For the text-containing cell, return its midpoint in [X, Y] coordinate format. 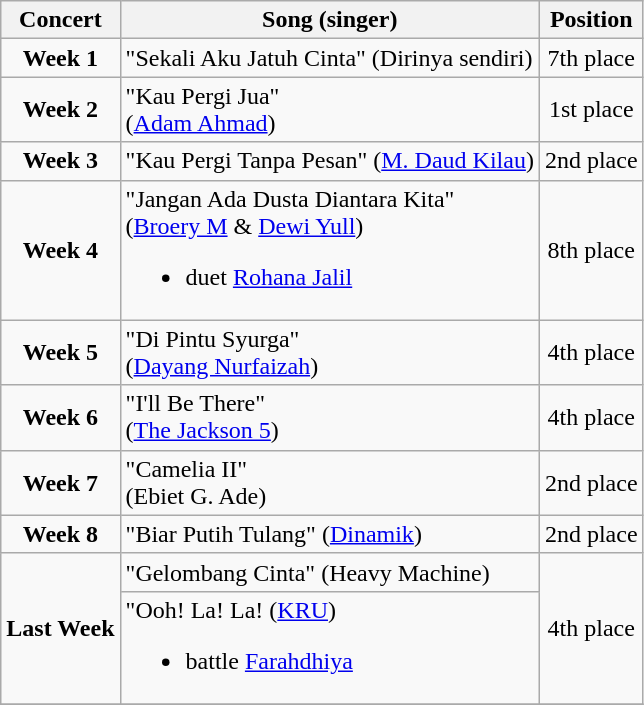
Week 3 [60, 161]
Week 5 [60, 352]
8th place [591, 250]
"Kau Pergi Tanpa Pesan" (M. Daud Kilau) [330, 161]
Week 2 [60, 110]
"Ooh! La! La! (KRU)battle Farahdhiya [330, 648]
"Di Pintu Syurga" (Dayang Nurfaizah) [330, 352]
Week 1 [60, 58]
1st place [591, 110]
Week 7 [60, 482]
"Biar Putih Tulang" (Dinamik) [330, 534]
Week 4 [60, 250]
"Jangan Ada Dusta Diantara Kita" (Broery M & Dewi Yull)duet Rohana Jalil [330, 250]
Concert [60, 20]
"Gelombang Cinta" (Heavy Machine) [330, 572]
"Sekali Aku Jatuh Cinta" (Dirinya sendiri) [330, 58]
7th place [591, 58]
Week 8 [60, 534]
Position [591, 20]
"Kau Pergi Jua" (Adam Ahmad) [330, 110]
Song (singer) [330, 20]
"I'll Be There" (The Jackson 5) [330, 418]
Last Week [60, 628]
"Camelia II" (Ebiet G. Ade) [330, 482]
Week 6 [60, 418]
